For the text-containing cell, return its midpoint in (x, y) coordinate format. 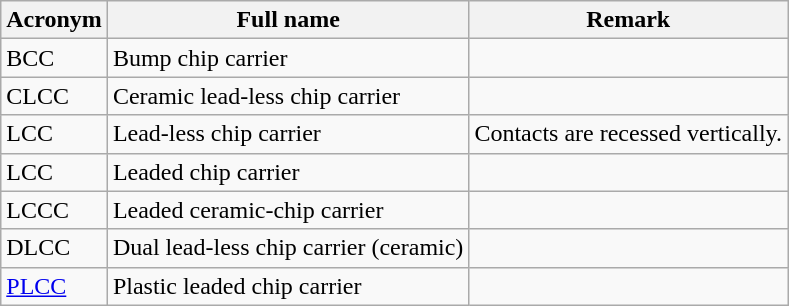
Leaded ceramic-chip carrier (288, 210)
Dual lead-less chip carrier (ceramic) (288, 248)
BCC (54, 58)
DLCC (54, 248)
Lead-less chip carrier (288, 134)
Bump chip carrier (288, 58)
Ceramic lead-less chip carrier (288, 96)
Contacts are recessed vertically. (628, 134)
Leaded chip carrier (288, 172)
CLCC (54, 96)
LCCC (54, 210)
PLCC (54, 286)
Remark (628, 20)
Acronym (54, 20)
Plastic leaded chip carrier (288, 286)
Full name (288, 20)
